Identify which cell holds the provided text, then report its [x, y] central coordinate. 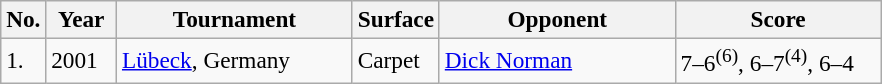
Lübeck, Germany [235, 60]
Score [778, 19]
Surface [396, 19]
Opponent [557, 19]
2001 [82, 60]
Tournament [235, 19]
7–6(6), 6–7(4), 6–4 [778, 60]
Year [82, 19]
1. [24, 60]
Dick Norman [557, 60]
Carpet [396, 60]
No. [24, 19]
